For the text-containing cell, return its midpoint in (X, Y) coordinate format. 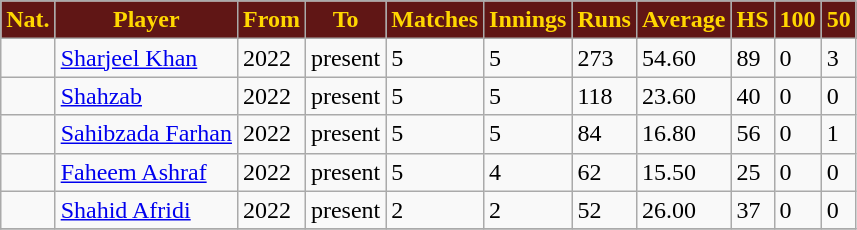
Nat. (28, 20)
Faheem Ashraf (146, 172)
Average (684, 20)
From (271, 20)
Sahibzada Farhan (146, 134)
52 (604, 210)
HS (752, 20)
Shahzab (146, 96)
4 (528, 172)
273 (604, 58)
1 (838, 134)
25 (752, 172)
56 (752, 134)
37 (752, 210)
89 (752, 58)
Matches (435, 20)
23.60 (684, 96)
84 (604, 134)
16.80 (684, 134)
Player (146, 20)
118 (604, 96)
3 (838, 58)
Runs (604, 20)
54.60 (684, 58)
Sharjeel Khan (146, 58)
To (345, 20)
50 (838, 20)
100 (798, 20)
26.00 (684, 210)
Shahid Afridi (146, 210)
15.50 (684, 172)
40 (752, 96)
62 (604, 172)
Innings (528, 20)
